Return (x, y) of the center of cell containing provided text 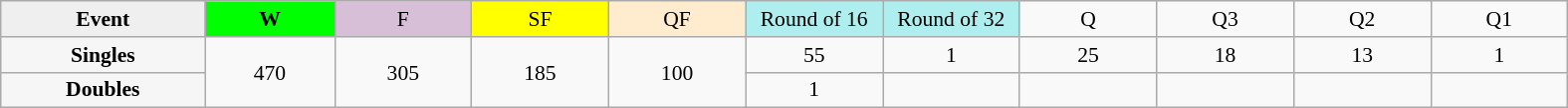
470 (270, 72)
Doubles (104, 90)
Singles (104, 55)
18 (1226, 55)
Q (1088, 19)
F (403, 19)
QF (677, 19)
SF (541, 19)
Round of 32 (951, 19)
25 (1088, 55)
13 (1362, 55)
Event (104, 19)
W (270, 19)
185 (541, 72)
Round of 16 (814, 19)
100 (677, 72)
Q3 (1226, 19)
305 (403, 72)
Q2 (1362, 19)
Q1 (1499, 19)
55 (814, 55)
